From the cell containing the given text, extract its center point as (X, Y) coordinate. 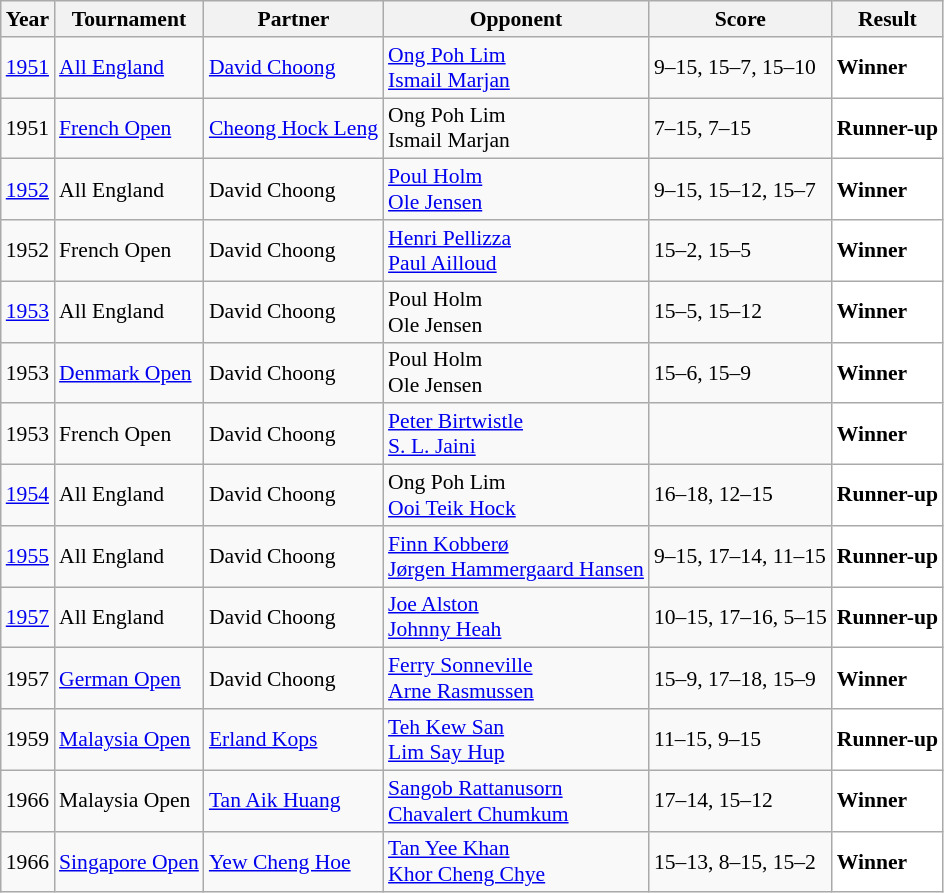
Denmark Open (129, 372)
Score (740, 19)
Opponent (516, 19)
Henri Pellizza Paul Ailloud (516, 250)
15–6, 15–9 (740, 372)
7–15, 7–15 (740, 128)
1959 (28, 740)
Year (28, 19)
Result (888, 19)
Partner (294, 19)
11–15, 9–15 (740, 740)
Ferry Sonneville Arne Rasmussen (516, 678)
16–18, 12–15 (740, 496)
10–15, 17–16, 5–15 (740, 618)
Singapore Open (129, 862)
9–15, 15–7, 15–10 (740, 68)
15–9, 17–18, 15–9 (740, 678)
Peter Birtwistle S. L. Jaini (516, 434)
9–15, 17–14, 11–15 (740, 556)
Tan Aik Huang (294, 800)
Yew Cheng Hoe (294, 862)
Erland Kops (294, 740)
15–13, 8–15, 15–2 (740, 862)
9–15, 15–12, 15–7 (740, 190)
1955 (28, 556)
15–2, 15–5 (740, 250)
Finn Kobberø Jørgen Hammergaard Hansen (516, 556)
Joe Alston Johnny Heah (516, 618)
Sangob Rattanusorn Chavalert Chumkum (516, 800)
1954 (28, 496)
Ong Poh Lim Ooi Teik Hock (516, 496)
Cheong Hock Leng (294, 128)
Teh Kew San Lim Say Hup (516, 740)
Tan Yee Khan Khor Cheng Chye (516, 862)
German Open (129, 678)
Tournament (129, 19)
15–5, 15–12 (740, 312)
17–14, 15–12 (740, 800)
